Output the [x, y] coordinate of the center of the cell containing the given text.  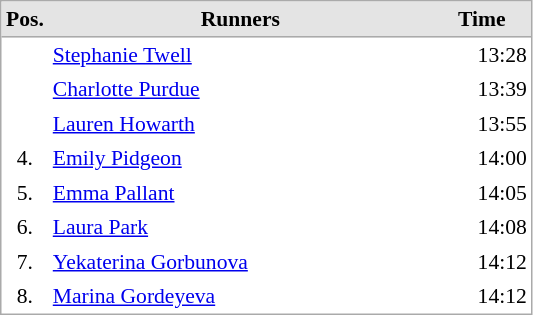
Emma Pallant [240, 193]
Time [482, 20]
Yekaterina Gorbunova [240, 261]
14:00 [482, 158]
Emily Pidgeon [240, 158]
14:08 [482, 227]
Stephanie Twell [240, 55]
13:55 [482, 123]
13:28 [482, 55]
7. [26, 261]
6. [26, 227]
Pos. [26, 20]
8. [26, 296]
Runners [240, 20]
Laura Park [240, 227]
13:39 [482, 89]
Lauren Howarth [240, 123]
Marina Gordeyeva [240, 296]
4. [26, 158]
5. [26, 193]
Charlotte Purdue [240, 89]
14:05 [482, 193]
